From the cell containing the given text, extract its center point as [X, Y] coordinate. 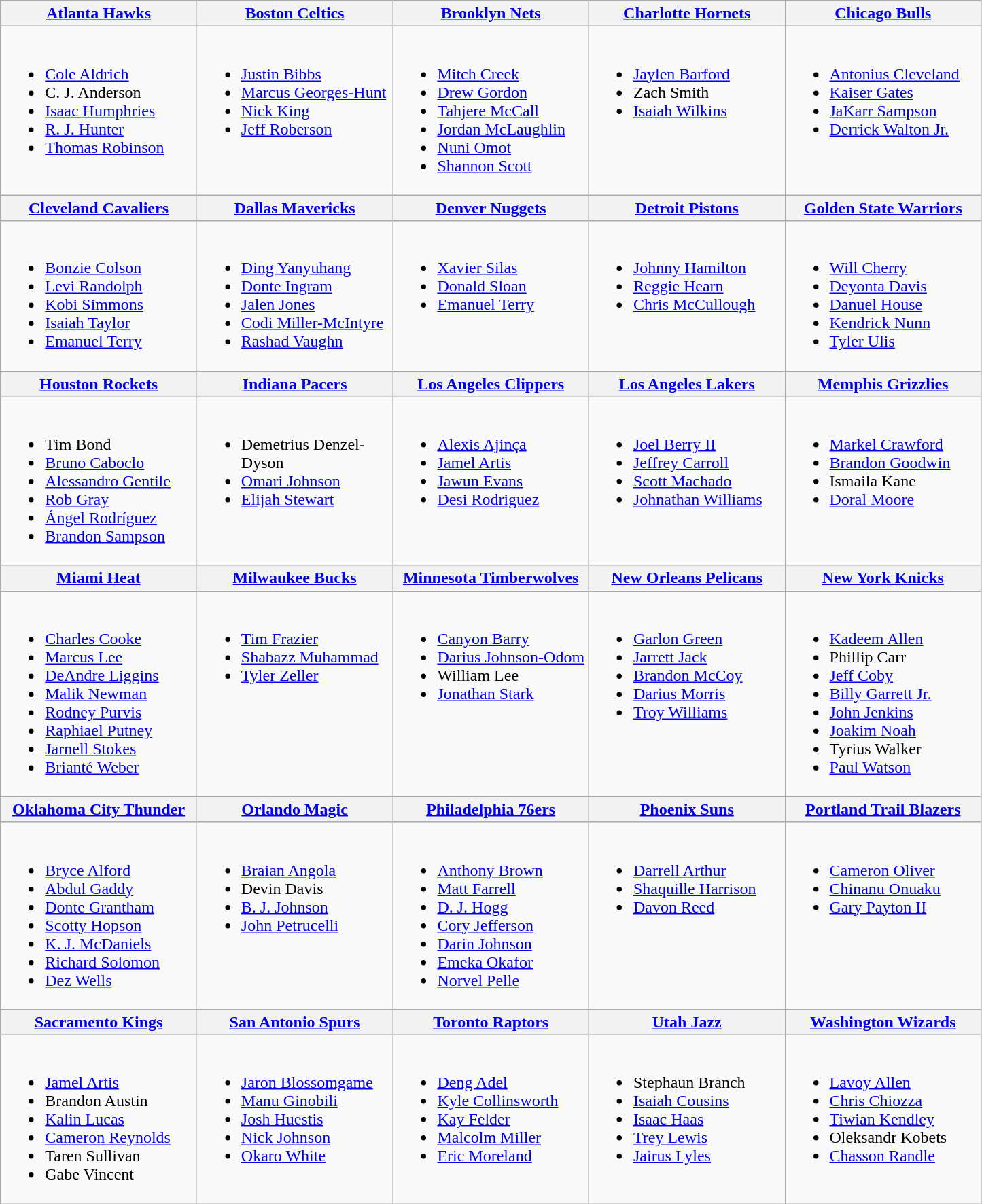
Ding YanyuhangDonte IngramJalen JonesCodi Miller-McIntyreRashad Vaughn [295, 296]
Tim BondBruno CabocloAlessandro GentileRob GrayÁngel RodríguezBrandon Sampson [99, 481]
Johnny HamiltonReggie HearnChris McCullough [686, 296]
Toronto Raptors [491, 1022]
Charlotte Hornets [686, 14]
Charles CookeMarcus LeeDeAndre LigginsMalik NewmanRodney PurvisRaphiael PutneyJarnell StokesBrianté Weber [99, 694]
Jaylen BarfordZach SmithIsaiah Wilkins [686, 111]
Indiana Pacers [295, 384]
Stephaun BranchIsaiah CousinsIsaac HaasTrey LewisJairus Lyles [686, 1119]
Detroit Pistons [686, 208]
Will CherryDeyonta DavisDanuel HouseKendrick NunnTyler Ulis [883, 296]
Garlon GreenJarrett JackBrandon McCoyDarius MorrisTroy Williams [686, 694]
Chicago Bulls [883, 14]
San Antonio Spurs [295, 1022]
Mitch CreekDrew GordonTahjere McCallJordan McLaughlinNuni OmotShannon Scott [491, 111]
Lavoy AllenChris ChiozzaTiwian KendleyOleksandr KobetsChasson Randle [883, 1119]
Deng AdelKyle CollinsworthKay FelderMalcolm MillerEric Moreland [491, 1119]
Demetrius Denzel-DysonOmari JohnsonElijah Stewart [295, 481]
Portland Trail Blazers [883, 809]
Utah Jazz [686, 1022]
Braian AngolaDevin DavisB. J. JohnsonJohn Petrucelli [295, 916]
Minnesota Timberwolves [491, 578]
Justin BibbsMarcus Georges-HuntNick KingJeff Roberson [295, 111]
Jamel ArtisBrandon AustinKalin LucasCameron ReynoldsTaren SullivanGabe Vincent [99, 1119]
New York Knicks [883, 578]
Brooklyn Nets [491, 14]
New Orleans Pelicans [686, 578]
Markel CrawfordBrandon GoodwinIsmaila KaneDoral Moore [883, 481]
Sacramento Kings [99, 1022]
Cameron OliverChinanu OnuakuGary Payton II [883, 916]
Houston Rockets [99, 384]
Golden State Warriors [883, 208]
Alexis AjinçaJamel ArtisJawun EvansDesi Rodriguez [491, 481]
Philadelphia 76ers [491, 809]
Xavier SilasDonald SloanEmanuel Terry [491, 296]
Bonzie ColsonLevi RandolphKobi SimmonsIsaiah TaylorEmanuel Terry [99, 296]
Atlanta Hawks [99, 14]
Los Angeles Clippers [491, 384]
Milwaukee Bucks [295, 578]
Jaron BlossomgameManu GinobiliJosh HuestisNick JohnsonOkaro White [295, 1119]
Orlando Magic [295, 809]
Joel Berry IIJeffrey CarrollScott MachadoJohnathan Williams [686, 481]
Phoenix Suns [686, 809]
Anthony BrownMatt FarrellD. J. HoggCory JeffersonDarin JohnsonEmeka OkaforNorvel Pelle [491, 916]
Miami Heat [99, 578]
Memphis Grizzlies [883, 384]
Dallas Mavericks [295, 208]
Tim FrazierShabazz MuhammadTyler Zeller [295, 694]
Bryce AlfordAbdul GaddyDonte GranthamScotty HopsonK. J. McDanielsRichard SolomonDez Wells [99, 916]
Denver Nuggets [491, 208]
Boston Celtics [295, 14]
Cleveland Cavaliers [99, 208]
Oklahoma City Thunder [99, 809]
Canyon BarryDarius Johnson-OdomWilliam LeeJonathan Stark [491, 694]
Darrell ArthurShaquille HarrisonDavon Reed [686, 916]
Kadeem AllenPhillip CarrJeff CobyBilly Garrett Jr.John JenkinsJoakim NoahTyrius WalkerPaul Watson [883, 694]
Washington Wizards [883, 1022]
Cole AldrichC. J. AndersonIsaac HumphriesR. J. HunterThomas Robinson [99, 111]
Los Angeles Lakers [686, 384]
Antonius ClevelandKaiser GatesJaKarr SampsonDerrick Walton Jr. [883, 111]
